From the cell containing the given text, extract its center point as [x, y] coordinate. 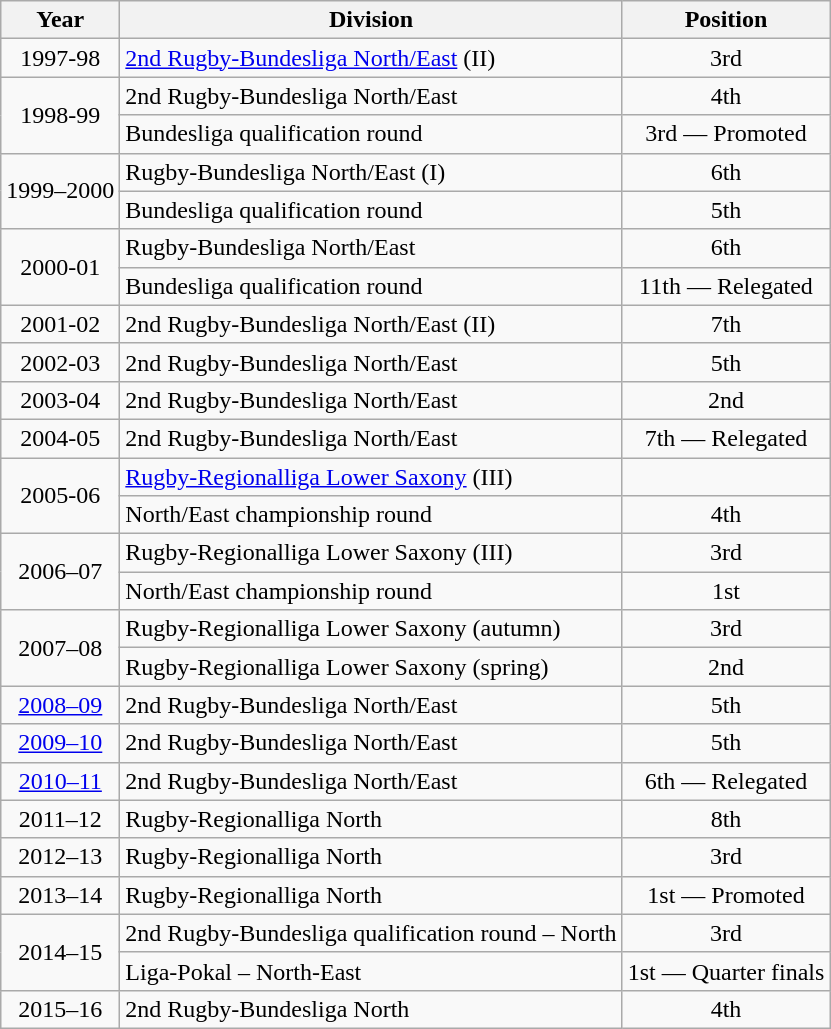
6th — Relegated [726, 781]
2000-01 [60, 267]
2nd Rugby-Bundesliga North [371, 1009]
2005-06 [60, 496]
7th [726, 324]
2015–16 [60, 1009]
Rugby-Bundesliga North/East [371, 248]
2013–14 [60, 895]
1999–2000 [60, 191]
2001-02 [60, 324]
8th [726, 819]
Year [60, 20]
2nd Rugby-Bundesliga qualification round – North [371, 933]
3rd — Promoted [726, 134]
Liga-Pokal – North-East [371, 971]
1997-98 [60, 58]
1st [726, 591]
1st — Quarter finals [726, 971]
2010–11 [60, 781]
2012–13 [60, 857]
2011–12 [60, 819]
Position [726, 20]
2008–09 [60, 705]
2009–10 [60, 743]
1998-99 [60, 115]
Rugby-Bundesliga North/East (I) [371, 172]
2007–08 [60, 648]
2006–07 [60, 572]
Division [371, 20]
2002-03 [60, 362]
Rugby-Regionalliga Lower Saxony (spring) [371, 667]
Rugby-Regionalliga Lower Saxony (autumn) [371, 629]
1st — Promoted [726, 895]
7th — Relegated [726, 438]
2003-04 [60, 400]
11th — Relegated [726, 286]
2014–15 [60, 952]
2004-05 [60, 438]
